Detect which cell encompasses the target text, then output its (x, y) center coordinate. 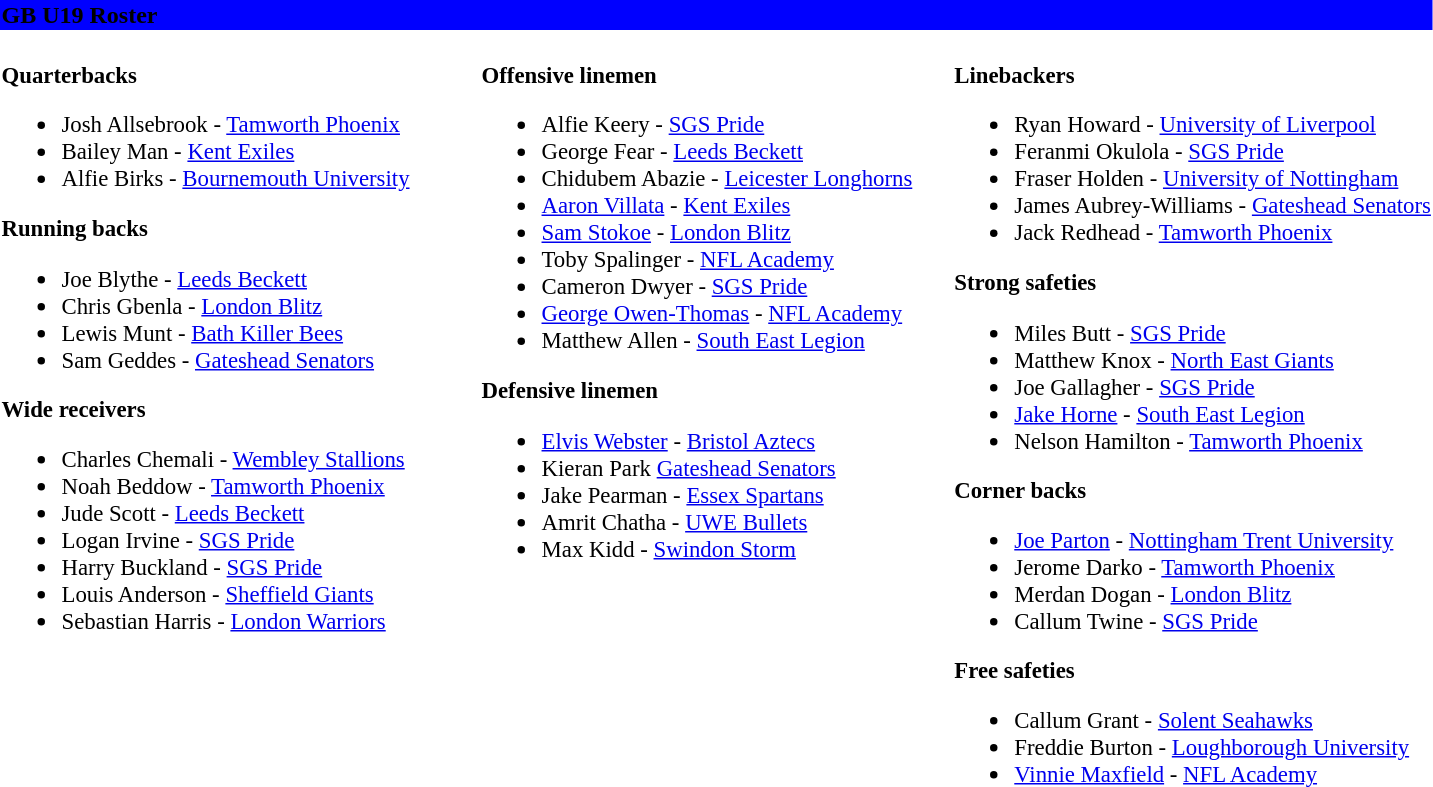
GB U19 Roster (716, 15)
